Return [X, Y] of the center of cell containing provided text 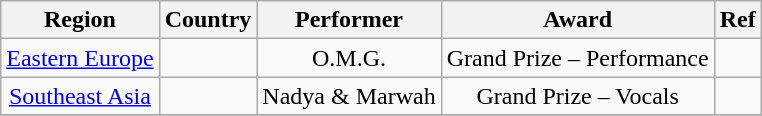
Grand Prize – Performance [578, 58]
Performer [349, 20]
Ref [738, 20]
Country [208, 20]
Eastern Europe [80, 58]
Southeast Asia [80, 96]
Award [578, 20]
O.M.G. [349, 58]
Region [80, 20]
Grand Prize – Vocals [578, 96]
Nadya & Marwah [349, 96]
